Identify which cell holds the provided text, then report its (x, y) central coordinate. 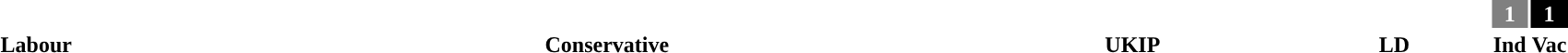
11 (608, 14)
5 (1132, 14)
